For the text-containing cell, return its midpoint in [x, y] coordinate format. 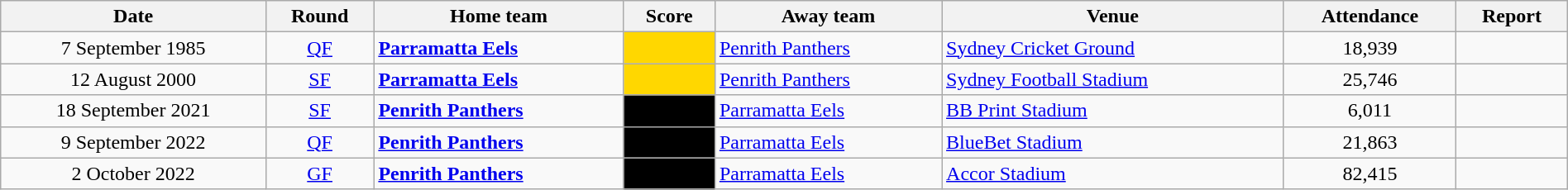
7 September 1985 [134, 48]
21,863 [1370, 142]
Sydney Cricket Ground [1113, 48]
6,011 [1370, 111]
18 September 2021 [134, 111]
BlueBet Stadium [1113, 142]
Accor Stadium [1113, 173]
Away team [828, 17]
18,939 [1370, 48]
Date [134, 17]
12 August 2000 [134, 79]
Report [1512, 17]
25,746 [1370, 79]
GF [319, 173]
Score [669, 17]
BB Print Stadium [1113, 111]
Attendance [1370, 17]
9 September 2022 [134, 142]
82,415 [1370, 173]
Venue [1113, 17]
Home team [499, 17]
Sydney Football Stadium [1113, 79]
Round [319, 17]
2 October 2022 [134, 173]
